Return the (X, Y) coordinate for the center point of the cell that contains the specified text.  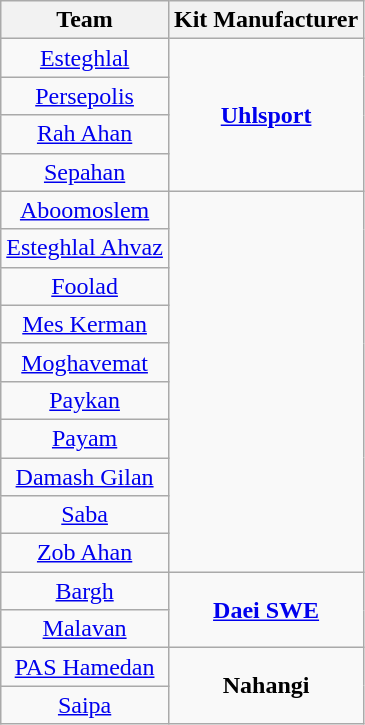
Uhlsport (266, 115)
Esteghlal Ahvaz (85, 248)
Foolad (85, 286)
Daei SWE (266, 610)
Persepolis (85, 96)
Nahangi (266, 686)
Saipa (85, 705)
Bargh (85, 591)
Team (85, 20)
Saba (85, 515)
Zob Ahan (85, 553)
Paykan (85, 400)
Payam (85, 438)
Esteghlal (85, 58)
Aboomoslem (85, 210)
Damash Gilan (85, 477)
PAS Hamedan (85, 667)
Moghavemat (85, 362)
Rah Ahan (85, 134)
Malavan (85, 629)
Sepahan (85, 172)
Kit Manufacturer (266, 20)
Mes Kerman (85, 324)
